Provide the [X, Y] coordinate of the cell's center where the given text is located.  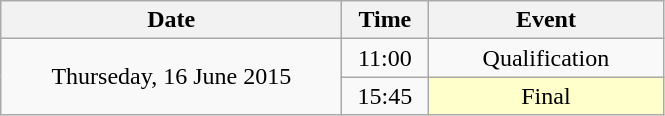
Thurseday, 16 June 2015 [172, 77]
15:45 [385, 96]
Event [546, 20]
Final [546, 96]
Time [385, 20]
11:00 [385, 58]
Date [172, 20]
Qualification [546, 58]
